Output the [x, y] coordinate of the center of the cell containing the given text.  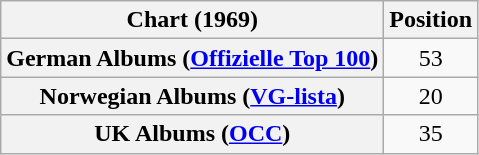
Norwegian Albums (VG-lista) [192, 96]
German Albums (Offizielle Top 100) [192, 58]
UK Albums (OCC) [192, 134]
Position [431, 20]
35 [431, 134]
20 [431, 96]
53 [431, 58]
Chart (1969) [192, 20]
